For the text-containing cell, return its midpoint in (x, y) coordinate format. 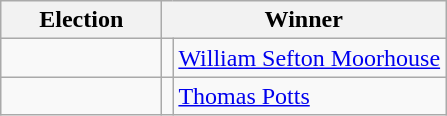
Election (82, 20)
Winner (304, 20)
William Sefton Moorhouse (310, 58)
Thomas Potts (310, 96)
